Search for the cell housing the specified text and yield its [X, Y] center coordinate. 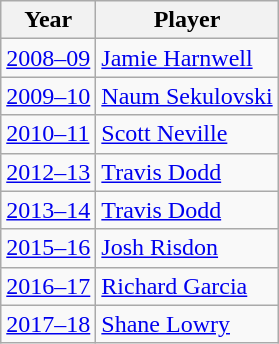
Jamie Harnwell [187, 58]
2017–18 [48, 324]
Richard Garcia [187, 286]
Shane Lowry [187, 324]
2009–10 [48, 96]
Year [48, 20]
2015–16 [48, 248]
2012–13 [48, 172]
2016–17 [48, 286]
2008–09 [48, 58]
Josh Risdon [187, 248]
2010–11 [48, 134]
Scott Neville [187, 134]
2013–14 [48, 210]
Naum Sekulovski [187, 96]
Player [187, 20]
